Identify which cell holds the provided text, then report its [X, Y] central coordinate. 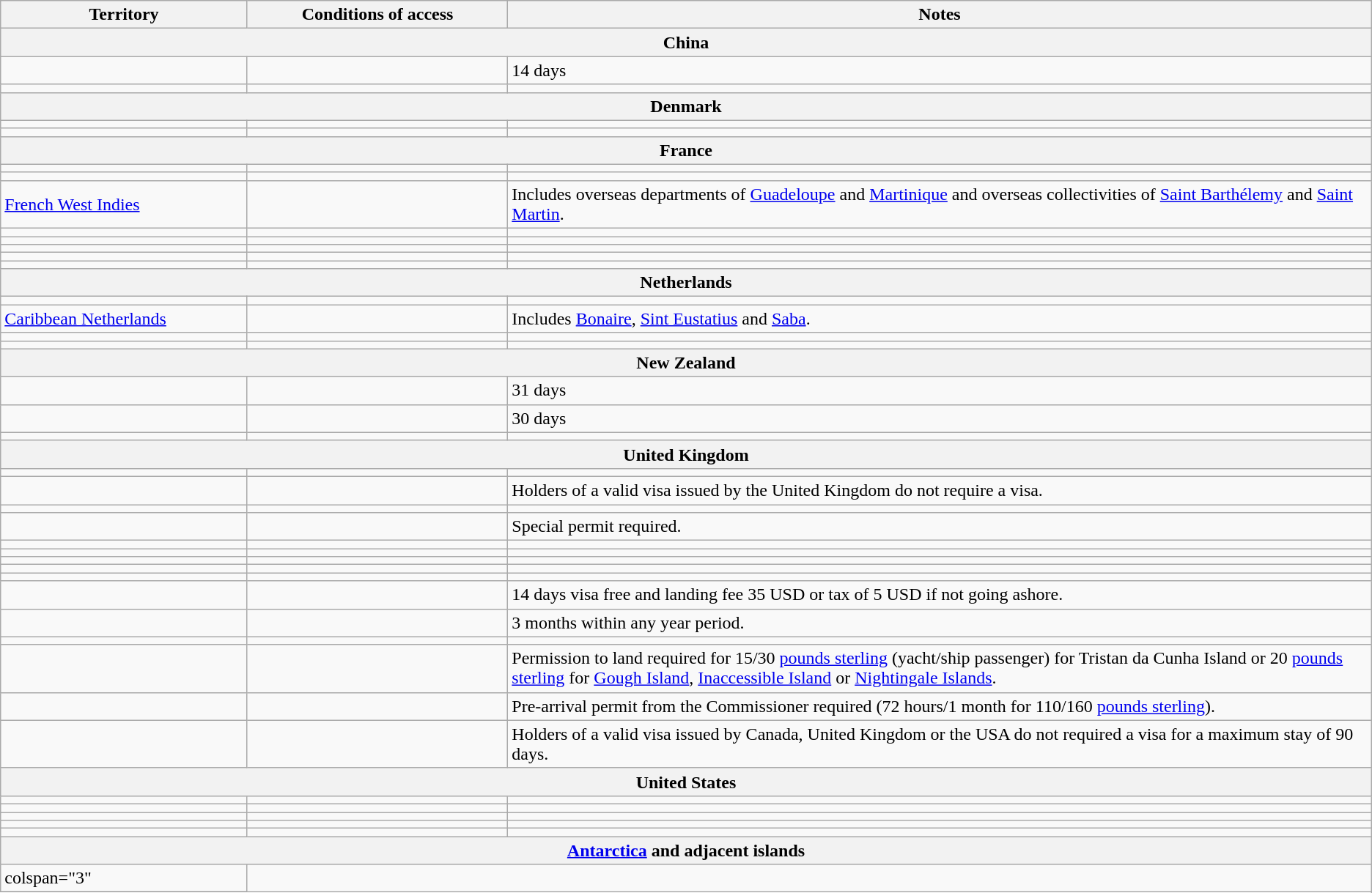
14 days [940, 70]
31 days [940, 390]
Conditions of access [377, 15]
China [686, 42]
French West Indies [125, 204]
3 months within any year period. [940, 623]
Notes [940, 15]
Holders of a valid visa issued by the United Kingdom do not require a visa. [940, 490]
colspan="3" [125, 878]
30 days [940, 418]
New Zealand [686, 363]
Territory [125, 15]
United Kingdom [686, 454]
Includes Bonaire, Sint Eustatius and Saba. [940, 319]
Holders of a valid visa issued by Canada, United Kingdom or the USA do not required a visa for a maximum stay of 90 days. [940, 744]
Pre-arrival permit from the Commissioner required (72 hours/1 month for 110/160 pounds sterling). [940, 706]
Includes overseas departments of Guadeloupe and Martinique and overseas collectivities of Saint Barthélemy and Saint Martin. [940, 204]
Denmark [686, 106]
Caribbean Netherlands [125, 319]
France [686, 150]
Antarctica and adjacent islands [686, 851]
Netherlands [686, 283]
United States [686, 782]
14 days visa free and landing fee 35 USD or tax of 5 USD if not going ashore. [940, 595]
Special permit required. [940, 527]
